Locate the cell with the specified text and output its [x, y] center coordinate. 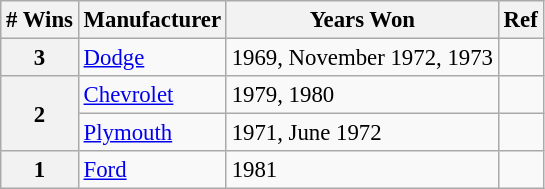
Ref [520, 20]
1 [40, 170]
# Wins [40, 20]
Manufacturer [152, 20]
1969, November 1972, 1973 [362, 58]
1979, 1980 [362, 95]
2 [40, 114]
Ford [152, 170]
Chevrolet [152, 95]
1981 [362, 170]
Plymouth [152, 133]
3 [40, 58]
Dodge [152, 58]
Years Won [362, 20]
1971, June 1972 [362, 133]
